From the cell containing the given text, extract its center point as (x, y) coordinate. 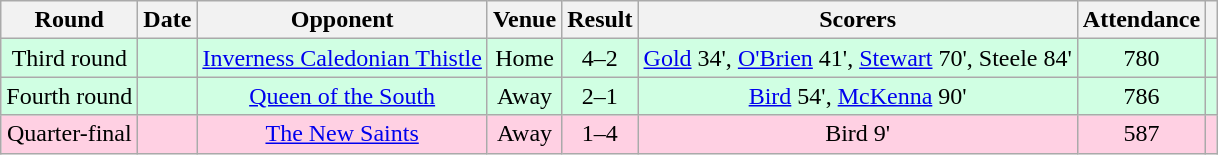
Venue (524, 20)
Quarter-final (70, 134)
786 (1141, 96)
Result (600, 20)
4–2 (600, 58)
Third round (70, 58)
780 (1141, 58)
Inverness Caledonian Thistle (342, 58)
The New Saints (342, 134)
Attendance (1141, 20)
Queen of the South (342, 96)
Home (524, 58)
Scorers (858, 20)
Opponent (342, 20)
Bird 9' (858, 134)
2–1 (600, 96)
1–4 (600, 134)
Bird 54', McKenna 90' (858, 96)
Round (70, 20)
587 (1141, 134)
Gold 34', O'Brien 41', Stewart 70', Steele 84' (858, 58)
Fourth round (70, 96)
Date (168, 20)
